Provide the [x, y] coordinate of the cell's center where the given text is located.  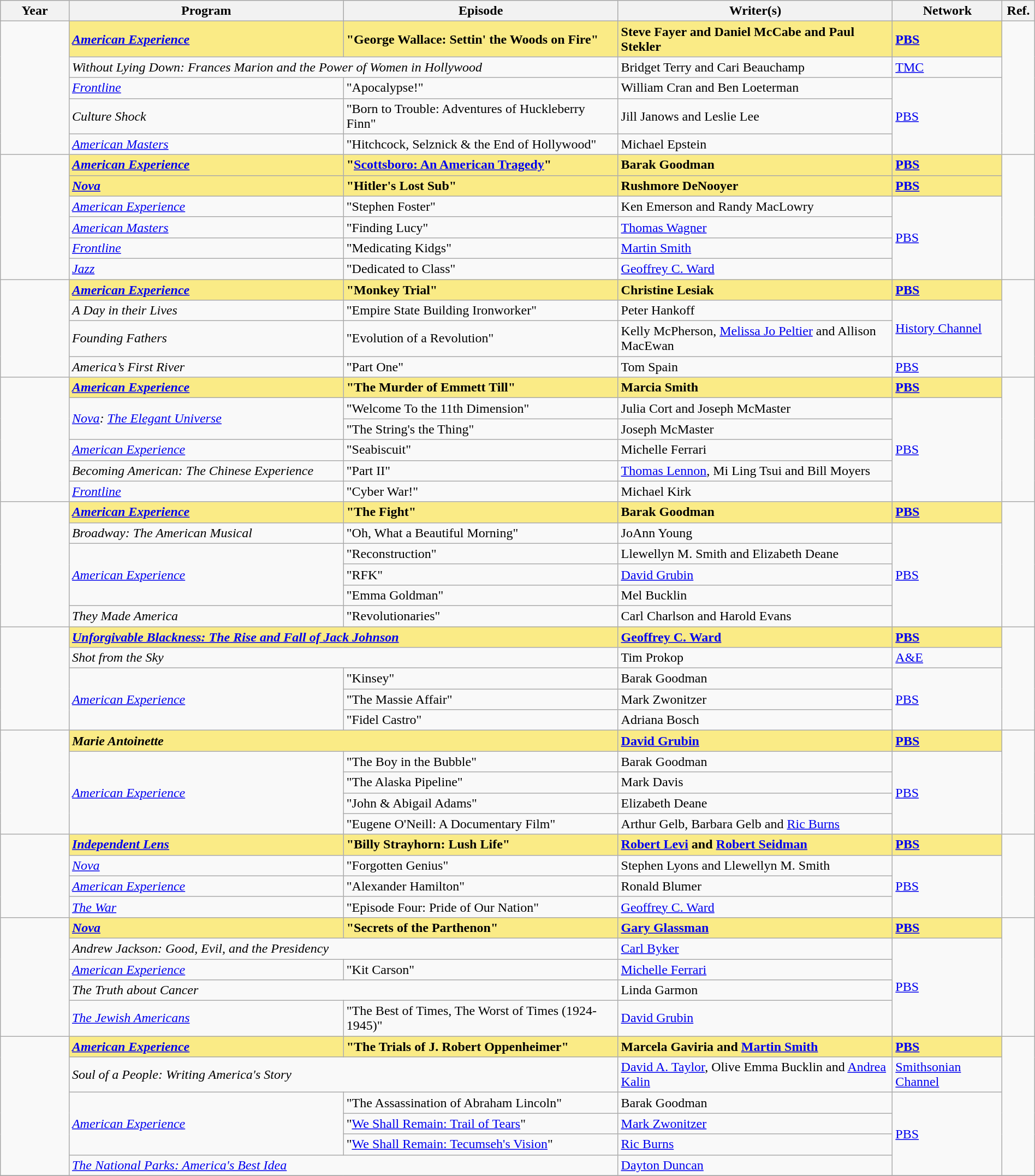
Kelly McPherson, Melissa Jo Peltier and Allison MacEwan [756, 338]
The Jewish Americans [206, 1019]
William Cran and Ben Loeterman [756, 88]
Mel Bucklin [756, 595]
Dayton Duncan [756, 1165]
David A. Taylor, Olive Emma Bucklin and Andrea Kalin [756, 1074]
History Channel [948, 329]
"Secrets of the Parthenon" [480, 928]
Soul of a People: Writing America's Story [343, 1074]
"Dedicated to Class" [480, 269]
"Emma Goldman" [480, 595]
"RFK" [480, 574]
Andrew Jackson: Good, Evil, and the Presidency [343, 948]
Elizabeth Deane [756, 803]
"Welcome To the 11th Dimension" [480, 408]
Jill Janows and Leslie Lee [756, 116]
A&E [948, 658]
Independent Lens [206, 845]
Robert Levi and Robert Seidman [756, 845]
Unforgivable Blackness: The Rise and Fall of Jack Johnson [343, 637]
Episode [480, 11]
"Stephen Foster" [480, 206]
Bridget Terry and Cari Beauchamp [756, 67]
Marie Antoinette [343, 741]
Writer(s) [756, 11]
Without Lying Down: Frances Marion and the Power of Women in Hollywood [343, 67]
The War [206, 907]
Joseph McMaster [756, 429]
Carl Byker [756, 948]
Llewellyn M. Smith and Elizabeth Deane [756, 554]
"Apocalypse!" [480, 88]
Ric Burns [756, 1144]
"Cyber War!" [480, 491]
"Billy Strayhorn: Lush Life" [480, 845]
"Forgotten Genius" [480, 865]
"Eugene O'Neill: A Documentary Film" [480, 824]
Culture Shock [206, 116]
"Hitchcock, Selznick & the End of Hollywood" [480, 144]
Tim Prokop [756, 658]
Julia Cort and Joseph McMaster [756, 408]
They Made America [206, 616]
Shot from the Sky [343, 658]
Marcia Smith [756, 388]
Ken Emerson and Randy MacLowry [756, 206]
"The Assassination of Abraham Lincoln" [480, 1103]
A Day in their Lives [206, 311]
"George Wallace: Settin' the Woods on Fire" [480, 39]
"The Trials of J. Robert Oppenheimer" [480, 1047]
Nova: The Elegant Universe [206, 419]
Adriana Bosch [756, 720]
"The Murder of Emmett Till" [480, 388]
Arthur Gelb, Barbara Gelb and Ric Burns [756, 824]
"Evolution of a Revolution" [480, 338]
"We Shall Remain: Trail of Tears" [480, 1124]
Thomas Lennon, Mi Ling Tsui and Bill Moyers [756, 471]
"John & Abigail Adams" [480, 803]
"The Massie Affair" [480, 699]
Steve Fayer and Daniel McCabe and Paul Stekler [756, 39]
The National Parks: America's Best Idea [343, 1165]
Gary Glassman [756, 928]
Program [206, 11]
"Kinsey" [480, 679]
Stephen Lyons and Llewellyn M. Smith [756, 865]
Mark Davis [756, 782]
"Monkey Trial" [480, 290]
Year [35, 11]
"The Alaska Pipeline" [480, 782]
Smithsonian Channel [948, 1074]
Founding Fathers [206, 338]
Thomas Wagner [756, 227]
Marcela Gaviria and Martin Smith [756, 1047]
TMC [948, 67]
Rushmore DeNooyer [756, 186]
America’s First River [206, 367]
"Oh, What a Beautiful Morning" [480, 533]
"Revolutionaries" [480, 616]
"Born to Trouble: Adventures of Huckleberry Finn" [480, 116]
"The Best of Times, The Worst of Times (1924-1945)" [480, 1019]
"Kit Carson" [480, 969]
Broadway: The American Musical [206, 533]
"Hitler's Lost Sub" [480, 186]
"The Fight" [480, 512]
"The Boy in the Bubble" [480, 762]
Tom Spain [756, 367]
Jazz [206, 269]
Becoming American: The Chinese Experience [206, 471]
JoAnn Young [756, 533]
Michael Epstein [756, 144]
Network [948, 11]
Ref. [1019, 11]
Ronald Blumer [756, 886]
"Episode Four: Pride of Our Nation" [480, 907]
Martin Smith [756, 248]
"Reconstruction" [480, 554]
Michael Kirk [756, 491]
"Scottsboro: An American Tragedy" [480, 165]
"Finding Lucy" [480, 227]
"Seabiscuit" [480, 450]
Linda Garmon [756, 990]
Carl Charlson and Harold Evans [756, 616]
"Empire State Building Ironworker" [480, 311]
"Fidel Castro" [480, 720]
"Part One" [480, 367]
"We Shall Remain: Tecumseh's Vision" [480, 1144]
The Truth about Cancer [343, 990]
"Part II" [480, 471]
"The String's the Thing" [480, 429]
Peter Hankoff [756, 311]
"Alexander Hamilton" [480, 886]
"Medicating Kidgs" [480, 248]
Christine Lesiak [756, 290]
